Determine the (x, y) coordinate at the center of the cell enclosing the given text.  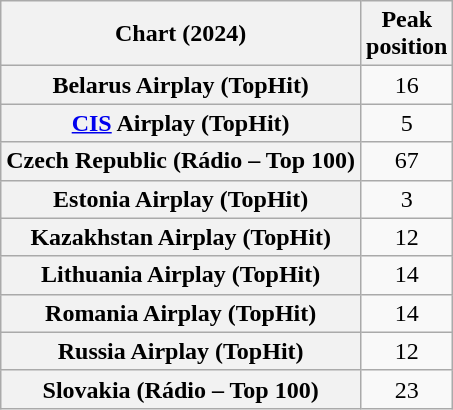
Estonia Airplay (TopHit) (181, 199)
Slovakia (Rádio – Top 100) (181, 389)
CIS Airplay (TopHit) (181, 123)
Romania Airplay (TopHit) (181, 313)
Chart (2024) (181, 34)
Czech Republic (Rádio – Top 100) (181, 161)
Russia Airplay (TopHit) (181, 351)
67 (407, 161)
3 (407, 199)
Peakposition (407, 34)
Kazakhstan Airplay (TopHit) (181, 237)
Lithuania Airplay (TopHit) (181, 275)
16 (407, 85)
Belarus Airplay (TopHit) (181, 85)
5 (407, 123)
23 (407, 389)
